Return (x, y) of the center of cell containing provided text 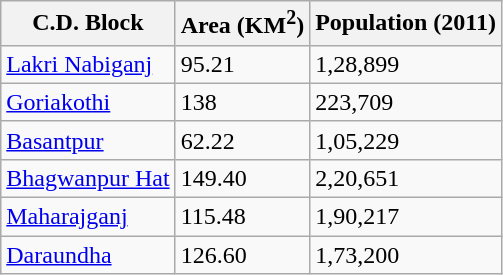
1,73,200 (406, 255)
138 (242, 102)
149.40 (242, 178)
223,709 (406, 102)
126.60 (242, 255)
Population (2011) (406, 24)
1,28,899 (406, 64)
Bhagwanpur Hat (88, 178)
2,20,651 (406, 178)
Daraundha (88, 255)
1,90,217 (406, 217)
115.48 (242, 217)
Basantpur (88, 140)
C.D. Block (88, 24)
Area (KM2) (242, 24)
95.21 (242, 64)
62.22 (242, 140)
Lakri Nabiganj (88, 64)
Maharajganj (88, 217)
1,05,229 (406, 140)
Goriakothi (88, 102)
